For the text-containing cell, return its midpoint in [x, y] coordinate format. 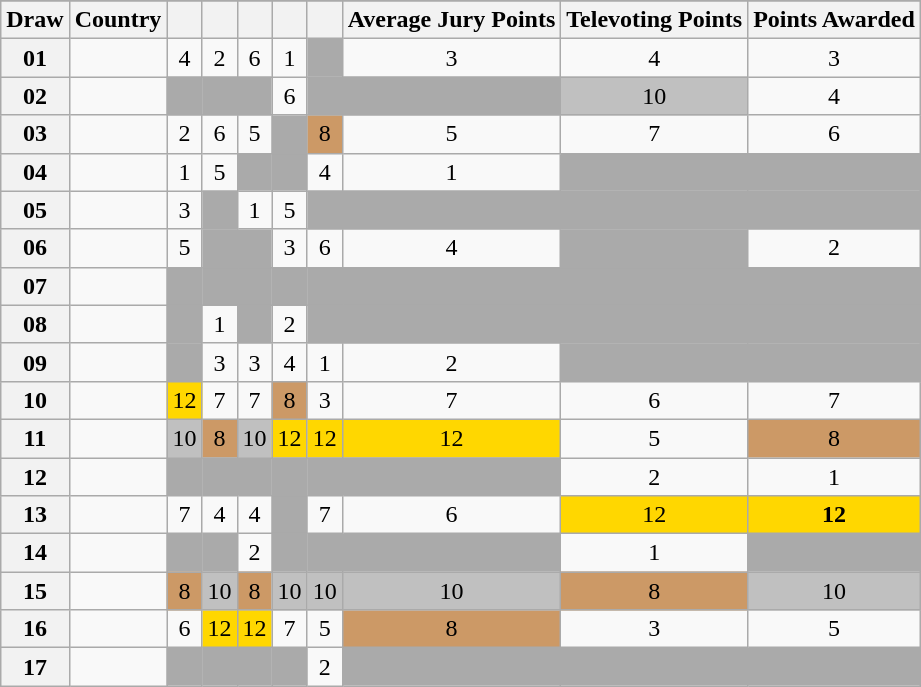
02 [35, 96]
03 [35, 134]
17 [35, 667]
Country [118, 20]
Points Awarded [834, 20]
Average Jury Points [452, 20]
14 [35, 553]
15 [35, 591]
09 [35, 362]
11 [35, 438]
Televoting Points [654, 20]
04 [35, 172]
07 [35, 286]
05 [35, 210]
16 [35, 629]
06 [35, 248]
08 [35, 324]
Draw [35, 20]
01 [35, 58]
13 [35, 515]
